From the cell containing the given text, extract its center point as (X, Y) coordinate. 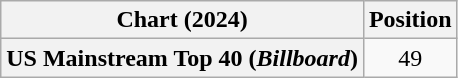
Position (410, 20)
Chart (2024) (182, 20)
49 (410, 58)
US Mainstream Top 40 (Billboard) (182, 58)
